Determine the [x, y] coordinate at the center of the cell enclosing the given text.  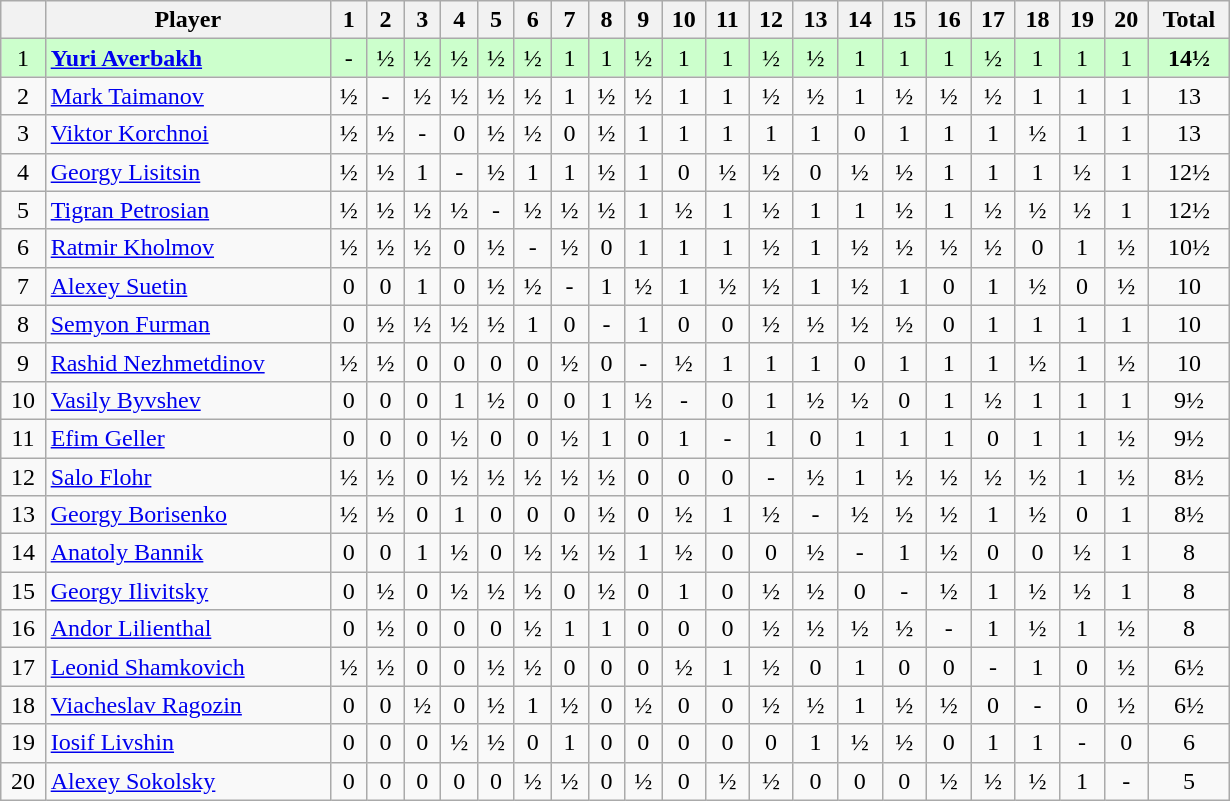
Alexey Sokolsky [188, 781]
Leonid Shamkovich [188, 667]
Semyon Furman [188, 324]
Alexey Suetin [188, 286]
Andor Lilienthal [188, 629]
Rashid Nezhmetdinov [188, 362]
Efim Geller [188, 438]
Total [1190, 20]
Vasily Byvshev [188, 400]
10½ [1190, 248]
Georgy Lisitsin [188, 172]
Viktor Korchnoi [188, 134]
14½ [1190, 58]
Georgy Borisenko [188, 515]
Anatoly Bannik [188, 553]
Viacheslav Ragozin [188, 705]
Salo Flohr [188, 477]
Mark Taimanov [188, 96]
Yuri Averbakh [188, 58]
Iosif Livshin [188, 743]
Ratmir Kholmov [188, 248]
Tigran Petrosian [188, 210]
Georgy Ilivitsky [188, 591]
Player [188, 20]
